Detect which cell encompasses the target text, then output its (X, Y) center coordinate. 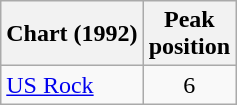
6 (189, 85)
Peakposition (189, 34)
Chart (1992) (72, 34)
US Rock (72, 85)
